Return the (X, Y) coordinate for the center point of the cell that contains the specified text.  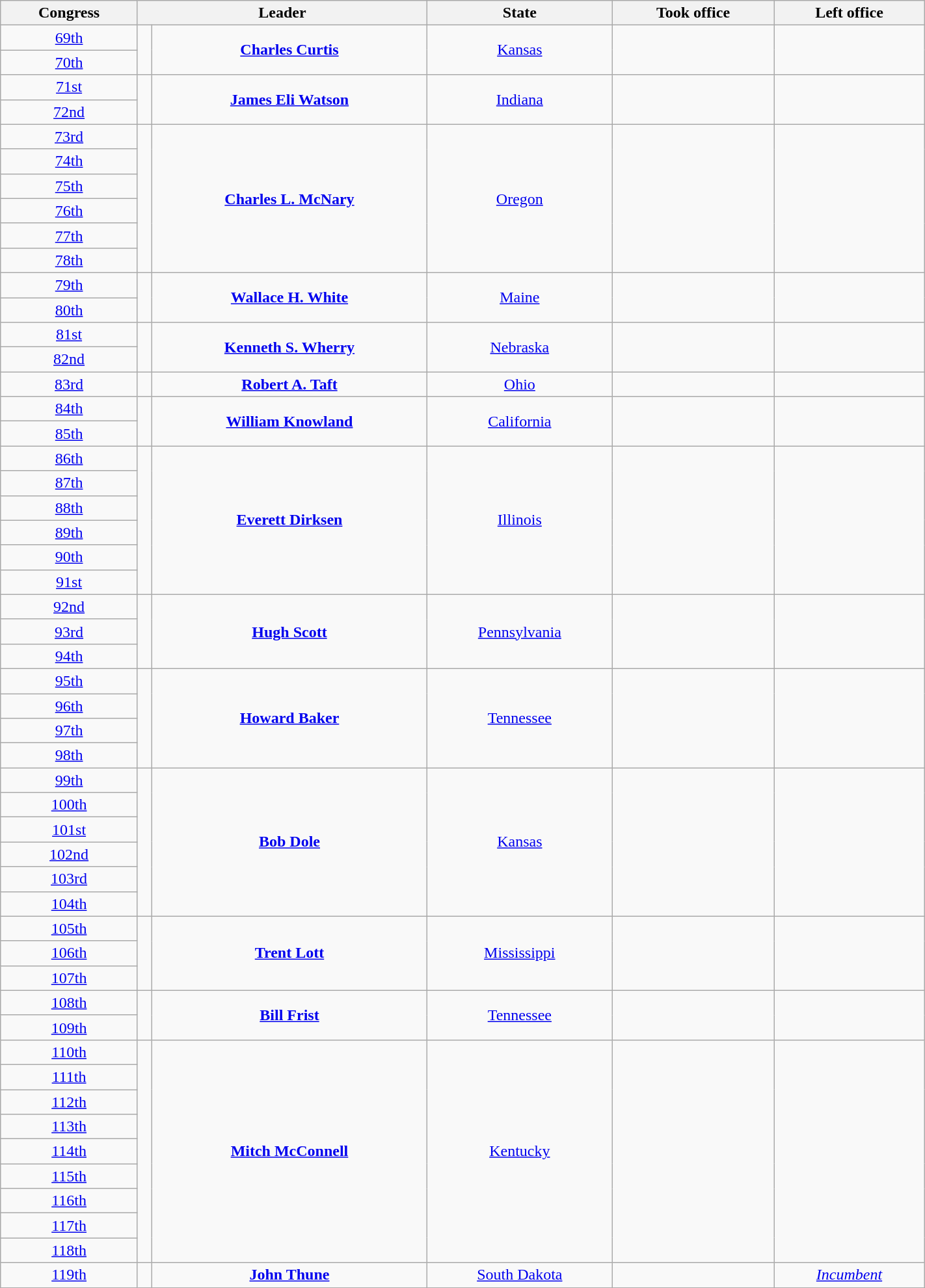
Bill Frist (290, 1015)
Trent Lott (290, 953)
111th (69, 1077)
97th (69, 731)
81st (69, 335)
Hugh Scott (290, 631)
115th (69, 1176)
116th (69, 1201)
87th (69, 483)
Nebraska (519, 347)
107th (69, 978)
98th (69, 756)
114th (69, 1151)
75th (69, 186)
State (519, 13)
Kentucky (519, 1151)
108th (69, 1003)
83rd (69, 384)
109th (69, 1027)
77th (69, 235)
William Knowland (290, 421)
72nd (69, 112)
118th (69, 1250)
110th (69, 1052)
Wallace H. White (290, 297)
105th (69, 928)
Mitch McConnell (290, 1151)
90th (69, 557)
Maine (519, 297)
86th (69, 458)
106th (69, 953)
Charles Curtis (290, 50)
103rd (69, 879)
82nd (69, 360)
80th (69, 310)
96th (69, 705)
Ohio (519, 384)
73rd (69, 137)
Oregon (519, 198)
92nd (69, 607)
112th (69, 1102)
Everett Dirksen (290, 520)
Took office (693, 13)
113th (69, 1127)
Congress (69, 13)
Left office (850, 13)
South Dakota (519, 1275)
Indiana (519, 99)
Leader (282, 13)
93rd (69, 631)
Robert A. Taft (290, 384)
James Eli Watson (290, 99)
John Thune (290, 1275)
95th (69, 681)
84th (69, 409)
89th (69, 532)
Bob Dole (290, 842)
102nd (69, 854)
78th (69, 260)
101st (69, 830)
Mississippi (519, 953)
74th (69, 161)
85th (69, 434)
88th (69, 508)
100th (69, 805)
Charles L. McNary (290, 198)
California (519, 421)
79th (69, 285)
104th (69, 904)
Kenneth S. Wherry (290, 347)
Incumbent (850, 1275)
Pennsylvania (519, 631)
99th (69, 780)
69th (69, 38)
Howard Baker (290, 718)
70th (69, 62)
Illinois (519, 520)
76th (69, 211)
71st (69, 87)
117th (69, 1226)
94th (69, 656)
91st (69, 582)
119th (69, 1275)
